Provide the [X, Y] coordinate of the cell's center where the given text is located.  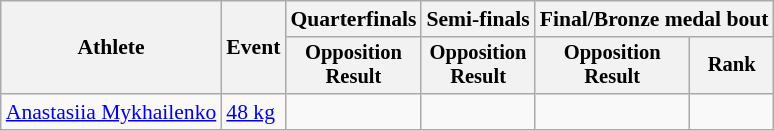
Event [253, 48]
Rank [732, 66]
48 kg [253, 112]
Quarterfinals [353, 19]
Athlete [112, 48]
Anastasiia Mykhailenko [112, 112]
Final/Bronze medal bout [654, 19]
Semi-finals [478, 19]
